Identify which cell holds the provided text, then report its (x, y) central coordinate. 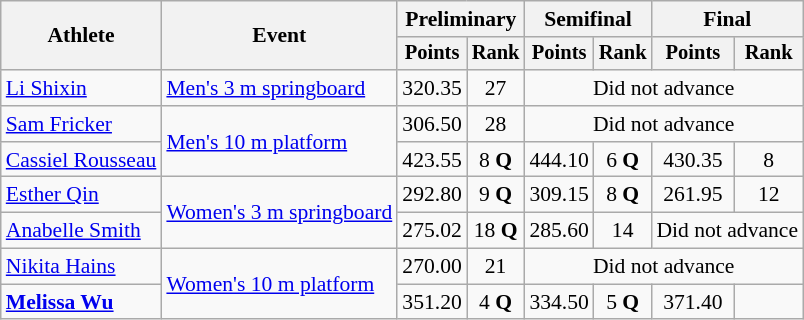
14 (623, 231)
306.50 (432, 124)
430.35 (692, 160)
444.10 (558, 160)
423.55 (432, 160)
292.80 (432, 195)
12 (768, 195)
Cassiel Rousseau (82, 160)
Anabelle Smith (82, 231)
Women's 3 m springboard (279, 212)
Sam Fricker (82, 124)
28 (496, 124)
Preliminary (460, 19)
5 Q (623, 302)
Athlete (82, 36)
285.60 (558, 231)
351.20 (432, 302)
18 Q (496, 231)
9 Q (496, 195)
Nikita Hains (82, 267)
4 Q (496, 302)
Women's 10 m platform (279, 284)
Semifinal (588, 19)
320.35 (432, 88)
Men's 3 m springboard (279, 88)
6 Q (623, 160)
Final (727, 19)
27 (496, 88)
21 (496, 267)
334.50 (558, 302)
309.15 (558, 195)
275.02 (432, 231)
Li Shixin (82, 88)
261.95 (692, 195)
Esther Qin (82, 195)
Event (279, 36)
8 (768, 160)
270.00 (432, 267)
371.40 (692, 302)
Melissa Wu (82, 302)
Men's 10 m platform (279, 142)
